Output the [X, Y] coordinate of the center of the cell containing the given text.  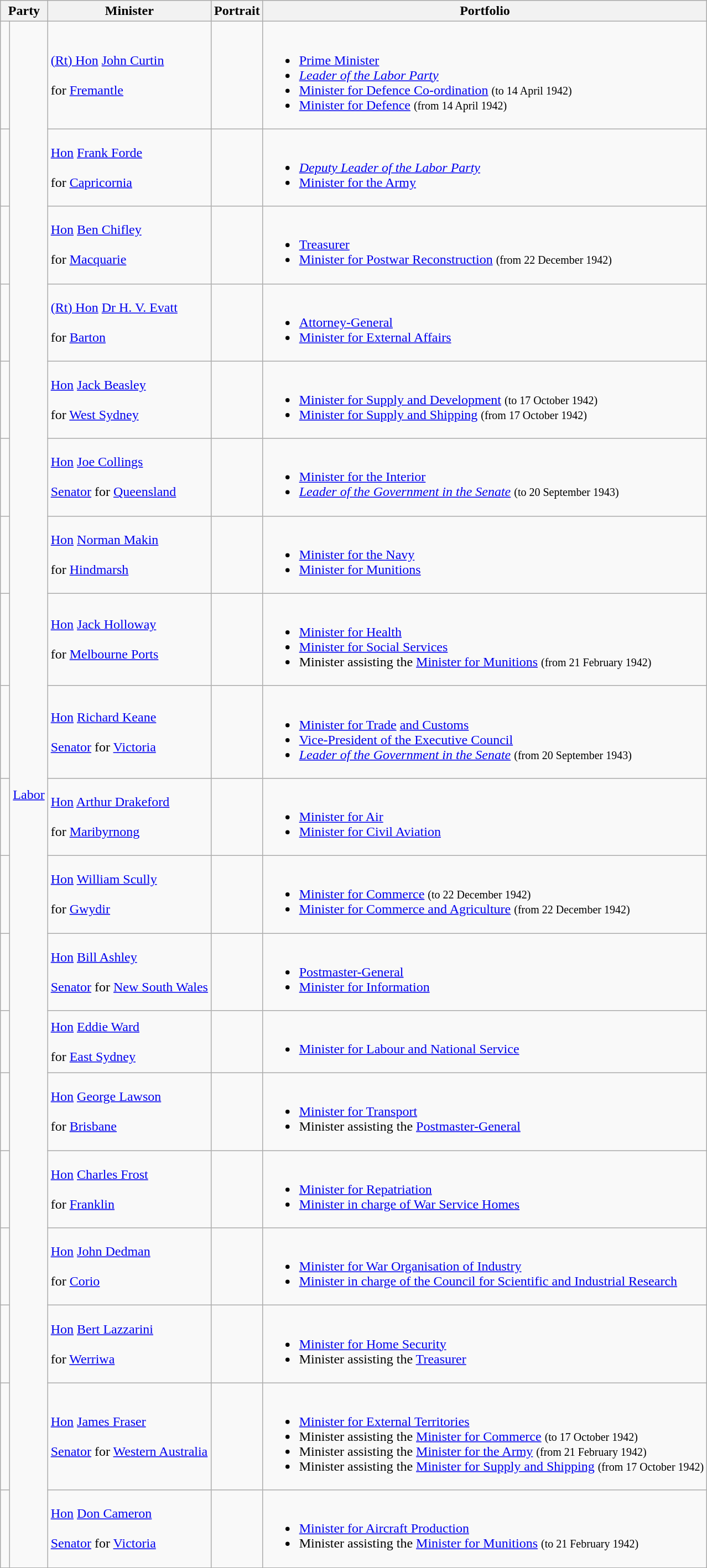
Hon Jack Beasley for West Sydney [129, 400]
Minister for AirMinister for Civil Aviation [485, 817]
Hon Bill Ashley Senator for New South Wales [129, 972]
Hon Arthur Drakeford for Maribyrnong [129, 817]
Minister for Supply and Development (to 17 October 1942)Minister for Supply and Shipping (from 17 October 1942) [485, 400]
Minister for Commerce (to 22 December 1942)Minister for Commerce and Agriculture (from 22 December 1942) [485, 894]
Hon Eddie Ward for East Sydney [129, 1042]
Attorney-GeneralMinister for External Affairs [485, 322]
Minister for Labour and National Service [485, 1042]
Minister for Aircraft ProductionMinister assisting the Minister for Munitions (to 21 February 1942) [485, 1529]
Portfolio [485, 11]
TreasurerMinister for Postwar Reconstruction (from 22 December 1942) [485, 245]
Hon James Fraser Senator for Western Australia [129, 1436]
Minister for Home SecurityMinister assisting the Treasurer [485, 1344]
Minister for the NavyMinister for Munitions [485, 555]
Hon Don Cameron Senator for Victoria [129, 1529]
Hon Norman Makin for Hindmarsh [129, 555]
Hon Frank Forde for Capricornia [129, 168]
(Rt) Hon Dr H. V. Evatt for Barton [129, 322]
Portrait [237, 11]
Minister for War Organisation of IndustryMinister in charge of the Council for Scientific and Industrial Research [485, 1267]
Hon Joe Collings Senator for Queensland [129, 477]
Hon Bert Lazzarini for Werriwa [129, 1344]
(Rt) Hon John Curtin for Fremantle [129, 75]
Hon John Dedman for Corio [129, 1267]
Postmaster-GeneralMinister for Information [485, 972]
Minister for RepatriationMinister in charge of War Service Homes [485, 1189]
Prime MinisterLeader of the Labor PartyMinister for Defence Co-ordination (to 14 April 1942)Minister for Defence (from 14 April 1942) [485, 75]
Hon Jack Holloway for Melbourne Ports [129, 639]
Hon William Scully for Gwydir [129, 894]
Hon Richard Keane Senator for Victoria [129, 732]
Party [24, 11]
Minister for TransportMinister assisting the Postmaster-General [485, 1112]
Minister for the InteriorLeader of the Government in the Senate (to 20 September 1943) [485, 477]
Minister for Trade and CustomsVice-President of the Executive CouncilLeader of the Government in the Senate (from 20 September 1943) [485, 732]
Labor [29, 795]
Hon Charles Frost for Franklin [129, 1189]
Hon Ben Chifley for Macquarie [129, 245]
Hon George Lawson for Brisbane [129, 1112]
Minister [129, 11]
Minister for HealthMinister for Social ServicesMinister assisting the Minister for Munitions (from 21 February 1942) [485, 639]
Deputy Leader of the Labor PartyMinister for the Army [485, 168]
